Output the (x, y) coordinate of the center of the cell containing the given text.  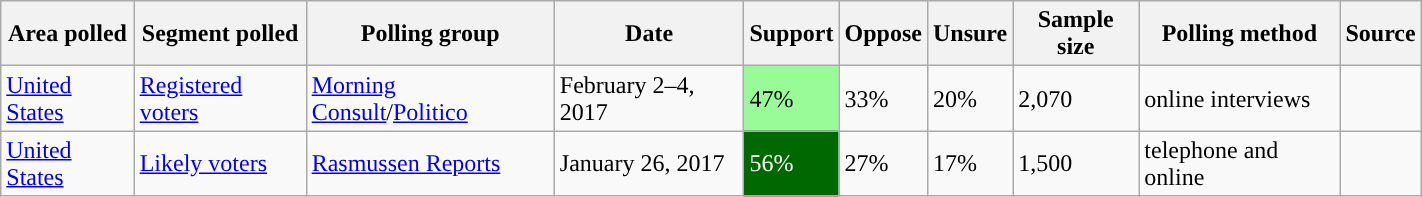
Polling group (430, 34)
56% (792, 164)
Source (1380, 34)
Polling method (1240, 34)
telephone and online (1240, 164)
27% (883, 164)
Morning Consult/Politico (430, 98)
Date (649, 34)
1,500 (1076, 164)
online interviews (1240, 98)
Area polled (68, 34)
February 2–4, 2017 (649, 98)
2,070 (1076, 98)
Sample size (1076, 34)
Rasmussen Reports (430, 164)
47% (792, 98)
January 26, 2017 (649, 164)
20% (970, 98)
Oppose (883, 34)
33% (883, 98)
Segment polled (220, 34)
Registered voters (220, 98)
Unsure (970, 34)
17% (970, 164)
Likely voters (220, 164)
Support (792, 34)
